Find where the given text appears and provide that cell's center as (X, Y) coordinate. 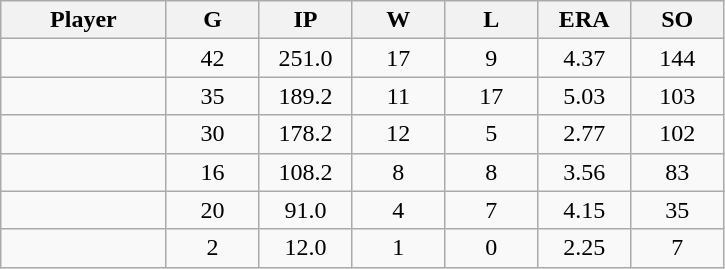
102 (678, 134)
IP (306, 20)
2.25 (584, 248)
4.15 (584, 210)
12 (398, 134)
0 (492, 248)
5.03 (584, 96)
20 (212, 210)
178.2 (306, 134)
103 (678, 96)
1 (398, 248)
251.0 (306, 58)
ERA (584, 20)
L (492, 20)
W (398, 20)
108.2 (306, 172)
30 (212, 134)
5 (492, 134)
12.0 (306, 248)
83 (678, 172)
11 (398, 96)
2 (212, 248)
4.37 (584, 58)
2.77 (584, 134)
9 (492, 58)
91.0 (306, 210)
SO (678, 20)
4 (398, 210)
42 (212, 58)
G (212, 20)
189.2 (306, 96)
Player (84, 20)
3.56 (584, 172)
144 (678, 58)
16 (212, 172)
